Provide the [X, Y] coordinate of the cell's center where the given text is located.  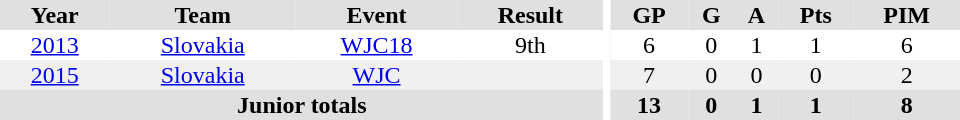
WJC18 [376, 45]
13 [649, 105]
8 [906, 105]
PIM [906, 15]
A [757, 15]
WJC [376, 75]
Team [202, 15]
2 [906, 75]
Year [54, 15]
G [712, 15]
Pts [816, 15]
Event [376, 15]
Result [530, 15]
2015 [54, 75]
GP [649, 15]
9th [530, 45]
7 [649, 75]
2013 [54, 45]
Junior totals [302, 105]
